Scan for the cell matching the given text and deliver its [X, Y] coordinate at center. 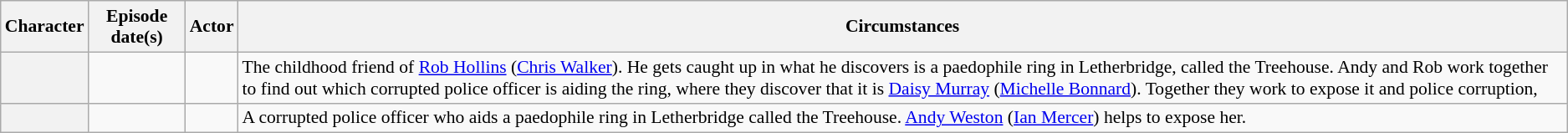
Episode date(s) [137, 27]
Actor [212, 27]
A corrupted police officer who aids a paedophile ring in Letherbridge called the Treehouse. Andy Weston (Ian Mercer) helps to expose her. [903, 118]
Circumstances [903, 27]
Character [45, 27]
